Detect which cell encompasses the target text, then output its [X, Y] center coordinate. 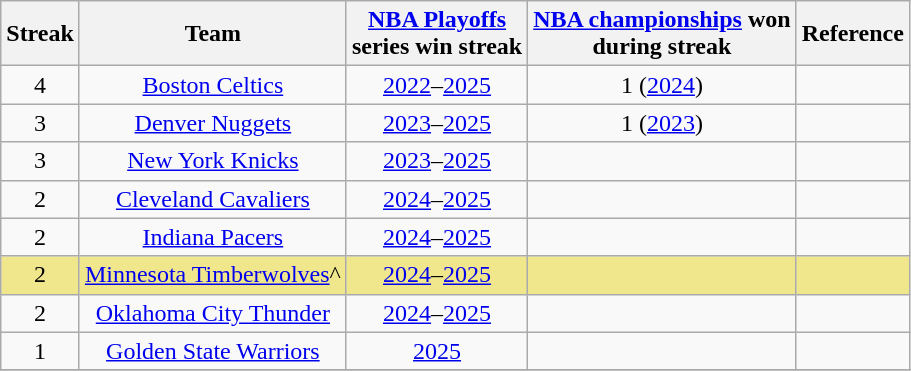
Boston Celtics [212, 85]
2025 [436, 351]
Golden State Warriors [212, 351]
Streak [40, 34]
Indiana Pacers [212, 237]
2022–2025 [436, 85]
Team [212, 34]
4 [40, 85]
Denver Nuggets [212, 123]
1 [40, 351]
Oklahoma City Thunder [212, 313]
Cleveland Cavaliers [212, 199]
New York Knicks [212, 161]
1 (2024) [662, 85]
NBA championships wonduring streak [662, 34]
Reference [852, 34]
Minnesota Timberwolves^ [212, 275]
NBA Playoffsseries win streak [436, 34]
1 (2023) [662, 123]
